Locate the cell with the specified text and output its [X, Y] center coordinate. 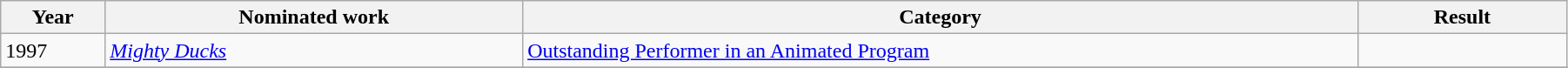
1997 [53, 51]
Result [1462, 17]
Mighty Ducks [314, 51]
Category [941, 17]
Outstanding Performer in an Animated Program [941, 51]
Year [53, 17]
Nominated work [314, 17]
